Return the [X, Y] coordinate for the center point of the cell that contains the specified text.  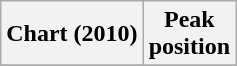
Chart (2010) [72, 34]
Peakposition [189, 34]
